For the text-containing cell, return its midpoint in [X, Y] coordinate format. 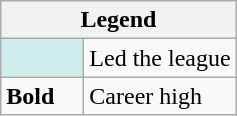
Legend [118, 20]
Led the league [160, 58]
Bold [42, 96]
Career high [160, 96]
